Return (x, y) of the center of cell containing provided text 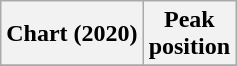
Peakposition (189, 34)
Chart (2020) (72, 34)
